Extract the [X, Y] coordinate from the center of the cell holding the provided text.  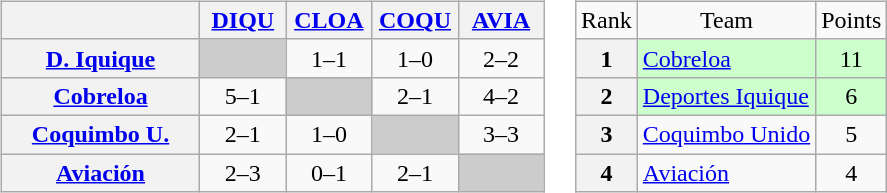
0–1 [329, 173]
3 [607, 134]
3–3 [501, 134]
6 [852, 96]
2–3 [243, 173]
Points [852, 20]
Team [726, 20]
Deportes Iquique [726, 96]
Coquimbo U. [100, 134]
4–2 [501, 96]
2–2 [501, 58]
5 [852, 134]
1 [607, 58]
AVIA [501, 20]
Coquimbo Unido [726, 134]
2 [607, 96]
D. Iquique [100, 58]
1–1 [329, 58]
11 [852, 58]
DIQU [243, 20]
CLOA [329, 20]
COQU [415, 20]
5–1 [243, 96]
Rank [607, 20]
